For the text-containing cell, return its midpoint in [x, y] coordinate format. 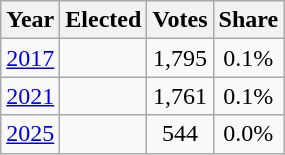
Elected [104, 20]
0.0% [248, 134]
544 [180, 134]
Year [30, 20]
2025 [30, 134]
Share [248, 20]
1,761 [180, 96]
2021 [30, 96]
Votes [180, 20]
2017 [30, 58]
1,795 [180, 58]
